Capture the cell that displays the provided text and extract its [x, y] central coordinate. 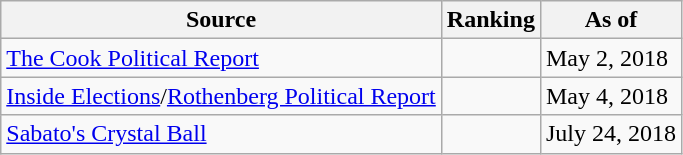
As of [610, 20]
May 4, 2018 [610, 96]
July 24, 2018 [610, 134]
Source [222, 20]
May 2, 2018 [610, 58]
Sabato's Crystal Ball [222, 134]
Inside Elections/Rothenberg Political Report [222, 96]
Ranking [490, 20]
The Cook Political Report [222, 58]
